Capture the cell that displays the provided text and extract its (x, y) central coordinate. 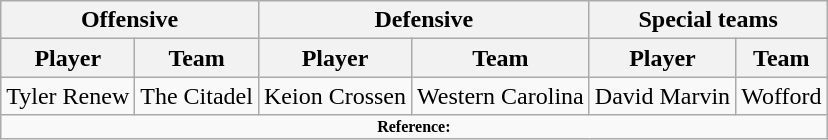
Reference: (414, 127)
Tyler Renew (68, 96)
Keion Crossen (334, 96)
Western Carolina (501, 96)
David Marvin (662, 96)
Wofford (782, 96)
Offensive (130, 20)
The Citadel (197, 96)
Special teams (708, 20)
Defensive (424, 20)
